Extract the (X, Y) coordinate from the center of the cell holding the provided text.  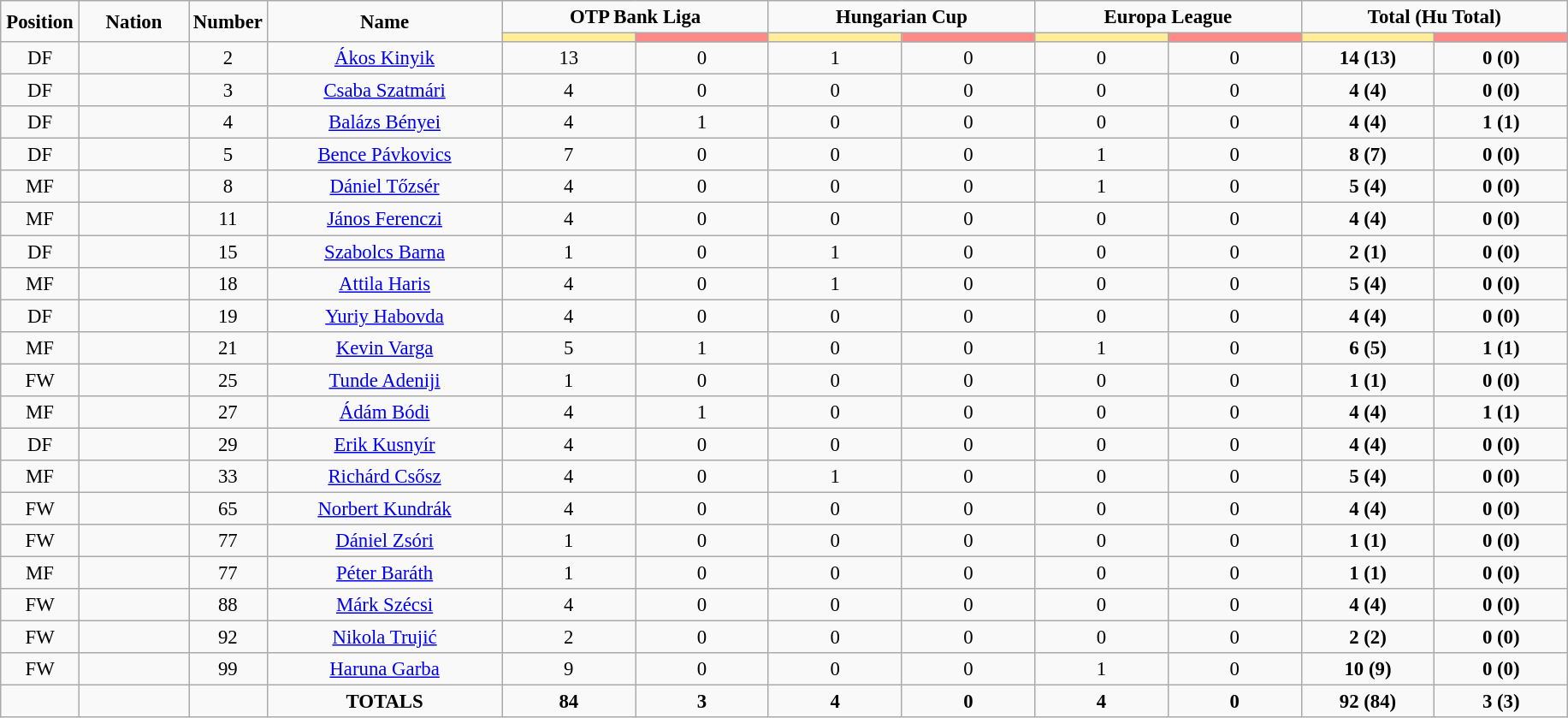
13 (569, 58)
2 (2) (1368, 638)
Csaba Szatmári (385, 91)
29 (228, 444)
Yuriy Habovda (385, 316)
Europa League (1169, 17)
Richárd Csősz (385, 477)
65 (228, 508)
Name (385, 21)
8 (228, 187)
Dániel Zsóri (385, 541)
Tunde Adeniji (385, 380)
11 (228, 219)
Ádám Bódi (385, 412)
Ákos Kinyik (385, 58)
99 (228, 669)
27 (228, 412)
Kevin Varga (385, 347)
Position (40, 21)
84 (569, 702)
TOTALS (385, 702)
Number (228, 21)
14 (13) (1368, 58)
92 (84) (1368, 702)
Erik Kusnyír (385, 444)
7 (569, 155)
18 (228, 283)
János Ferenczi (385, 219)
Total (Hu Total) (1435, 17)
10 (9) (1368, 669)
Nation (133, 21)
Bence Pávkovics (385, 155)
Péter Baráth (385, 573)
21 (228, 347)
19 (228, 316)
Szabolcs Barna (385, 252)
Dániel Tőzsér (385, 187)
OTP Bank Liga (635, 17)
Nikola Trujić (385, 638)
2 (1) (1368, 252)
Norbert Kundrák (385, 508)
Hungarian Cup (902, 17)
Balázs Bényei (385, 122)
Attila Haris (385, 283)
25 (228, 380)
88 (228, 605)
92 (228, 638)
15 (228, 252)
9 (569, 669)
Márk Szécsi (385, 605)
Haruna Garba (385, 669)
3 (3) (1501, 702)
6 (5) (1368, 347)
8 (7) (1368, 155)
33 (228, 477)
